For the text-containing cell, return its midpoint in [X, Y] coordinate format. 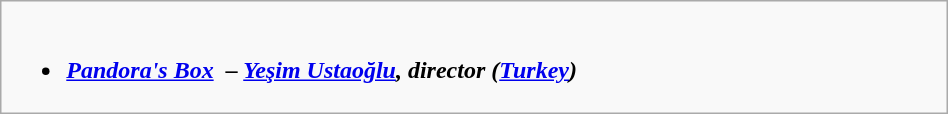
Pandora's Box – Yeşim Ustaoğlu, director (Turkey) [474, 58]
